Identify which cell holds the provided text, then report its (x, y) central coordinate. 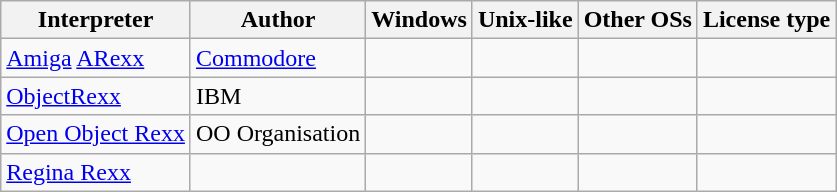
Amiga ARexx (96, 58)
Author (278, 20)
Open Object Rexx (96, 134)
Unix-like (525, 20)
License type (766, 20)
Regina Rexx (96, 172)
Commodore (278, 58)
Other OSs (638, 20)
Interpreter (96, 20)
OO Organisation (278, 134)
IBM (278, 96)
Windows (420, 20)
ObjectRexx (96, 96)
